Detect which cell encompasses the target text, then output its (x, y) center coordinate. 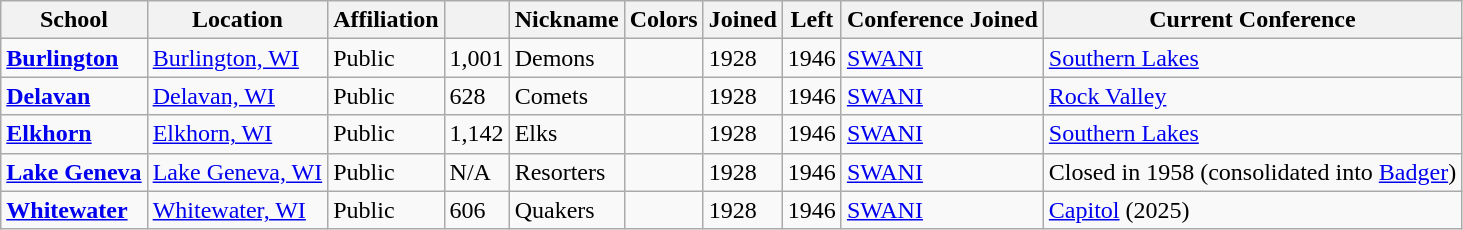
628 (476, 96)
Whitewater (74, 210)
Elks (566, 134)
Elkhorn, WI (238, 134)
Affiliation (386, 20)
Resorters (566, 172)
Lake Geneva (74, 172)
Delavan, WI (238, 96)
Conference Joined (942, 20)
Joined (742, 20)
606 (476, 210)
Elkhorn (74, 134)
Colors (664, 20)
Delavan (74, 96)
Comets (566, 96)
Location (238, 20)
Demons (566, 58)
Burlington, WI (238, 58)
Rock Valley (1252, 96)
Capitol (2025) (1252, 210)
Burlington (74, 58)
1,001 (476, 58)
Nickname (566, 20)
Lake Geneva, WI (238, 172)
Left (812, 20)
Whitewater, WI (238, 210)
Current Conference (1252, 20)
1,142 (476, 134)
N/A (476, 172)
School (74, 20)
Closed in 1958 (consolidated into Badger) (1252, 172)
Quakers (566, 210)
